Provide the (X, Y) coordinate of the cell's center where the given text is located.  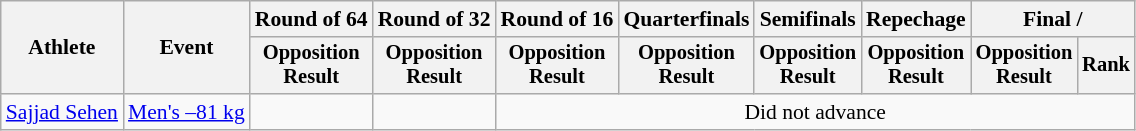
Athlete (62, 48)
Event (186, 48)
Round of 32 (434, 19)
Men's –81 kg (186, 112)
Did not advance (816, 112)
Round of 16 (558, 19)
Round of 64 (312, 19)
Rank (1106, 66)
Sajjad Sehen (62, 112)
Repechage (916, 19)
Final / (1053, 19)
Quarterfinals (686, 19)
Semifinals (808, 19)
